Locate the cell with the specified text and output its (x, y) center coordinate. 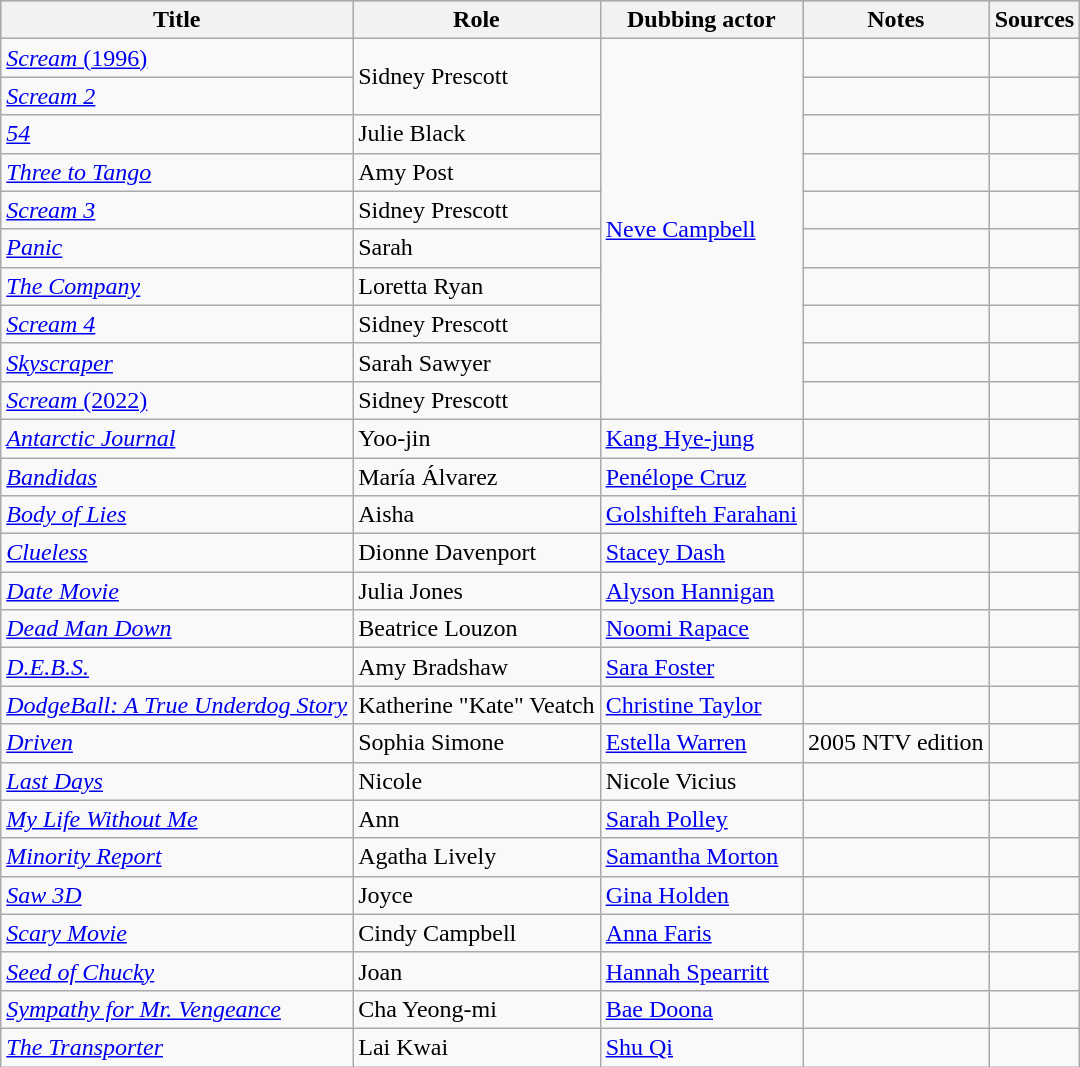
Scream (2022) (177, 400)
Stacey Dash (701, 553)
Bae Doona (701, 1009)
Katherine "Kate" Veatch (476, 705)
Joyce (476, 895)
Cha Yeong-mi (476, 1009)
Noomi Rapace (701, 629)
Beatrice Louzon (476, 629)
Amy Post (476, 172)
Yoo-jin (476, 438)
Scary Movie (177, 933)
Seed of Chucky (177, 971)
Sarah Sawyer (476, 362)
The Company (177, 286)
Skyscraper (177, 362)
Estella Warren (701, 743)
Sophia Simone (476, 743)
Sara Foster (701, 667)
The Transporter (177, 1047)
Notes (896, 20)
My Life Without Me (177, 819)
Scream 4 (177, 324)
Samantha Morton (701, 857)
Driven (177, 743)
Dubbing actor (701, 20)
Dead Man Down (177, 629)
Antarctic Journal (177, 438)
Christine Taylor (701, 705)
Kang Hye-jung (701, 438)
Hannah Spearritt (701, 971)
Dionne Davenport (476, 553)
Neve Campbell (701, 230)
Amy Bradshaw (476, 667)
Penélope Cruz (701, 477)
Loretta Ryan (476, 286)
Anna Faris (701, 933)
María Álvarez (476, 477)
Nicole (476, 781)
Body of Lies (177, 515)
Role (476, 20)
Alyson Hannigan (701, 591)
Clueless (177, 553)
Last Days (177, 781)
Julie Black (476, 134)
Agatha Lively (476, 857)
Scream 2 (177, 96)
DodgeBall: A True Underdog Story (177, 705)
Three to Tango (177, 172)
Scream 3 (177, 210)
Date Movie (177, 591)
Sarah (476, 248)
Ann (476, 819)
Sympathy for Mr. Vengeance (177, 1009)
Aisha (476, 515)
Nicole Vicius (701, 781)
Joan (476, 971)
Minority Report (177, 857)
Sources (1034, 20)
Golshifteh Farahani (701, 515)
Saw 3D (177, 895)
Cindy Campbell (476, 933)
Gina Holden (701, 895)
2005 NTV edition (896, 743)
Julia Jones (476, 591)
Sarah Polley (701, 819)
Lai Kwai (476, 1047)
Bandidas (177, 477)
Shu Qi (701, 1047)
Panic (177, 248)
Scream (1996) (177, 58)
D.E.B.S. (177, 667)
Title (177, 20)
54 (177, 134)
